Extract the (X, Y) coordinate from the center of the cell holding the provided text.  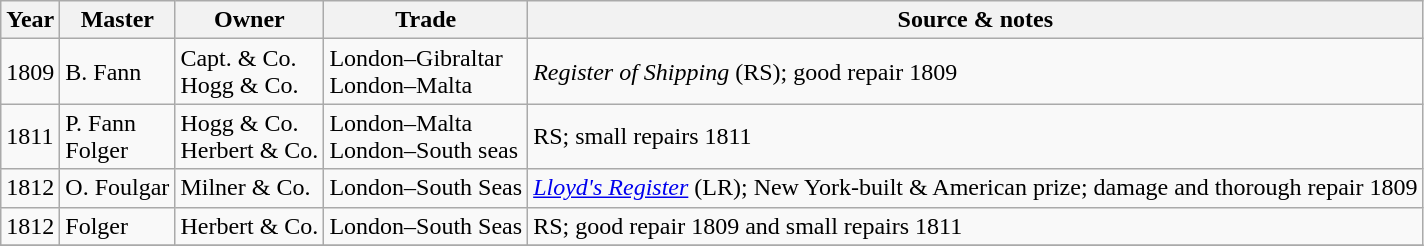
Milner & Co. (250, 188)
Register of Shipping (RS); good repair 1809 (976, 72)
Owner (250, 20)
Hogg & Co.Herbert & Co. (250, 136)
P. FannFolger (118, 136)
Lloyd's Register (LR); New York-built & American prize; damage and thorough repair 1809 (976, 188)
1811 (30, 136)
Source & notes (976, 20)
Herbert & Co. (250, 226)
London–MaltaLondon–South seas (426, 136)
London–GibraltarLondon–Malta (426, 72)
RS; small repairs 1811 (976, 136)
RS; good repair 1809 and small repairs 1811 (976, 226)
O. Foulgar (118, 188)
Capt. & Co.Hogg & Co. (250, 72)
1809 (30, 72)
Year (30, 20)
Folger (118, 226)
Master (118, 20)
B. Fann (118, 72)
Trade (426, 20)
